Locate the cell with the specified text and output its [x, y] center coordinate. 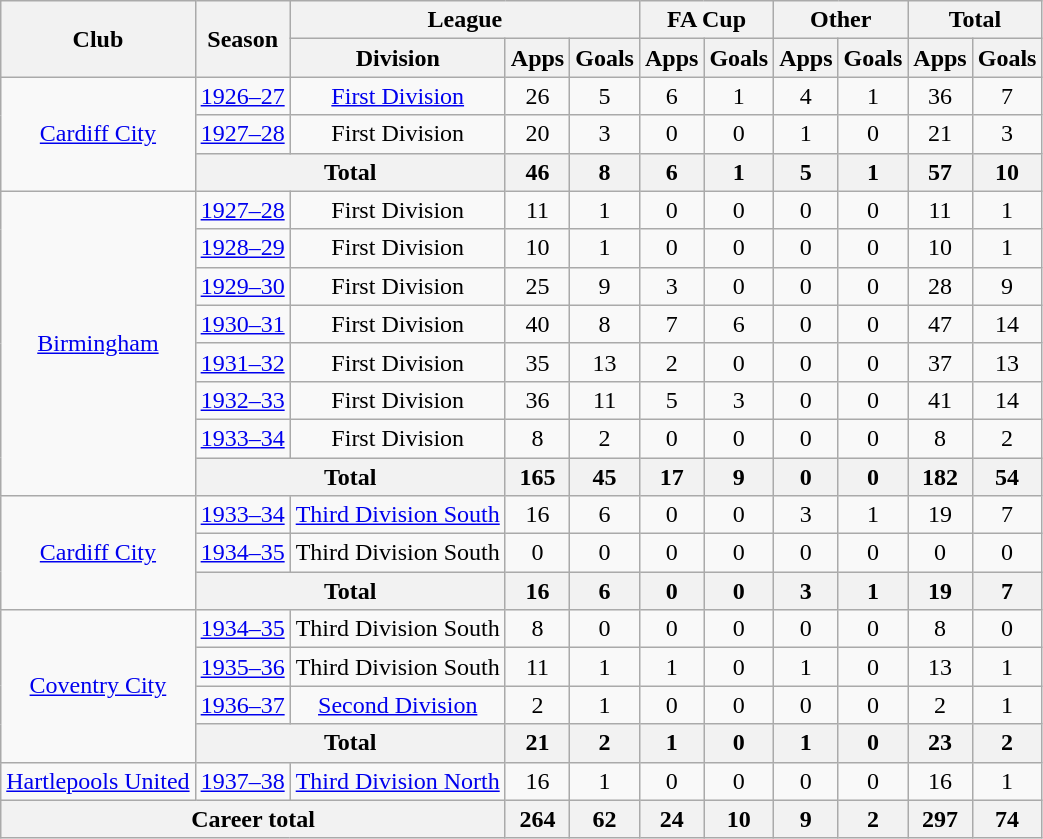
Hartlepools United [98, 781]
40 [537, 324]
Coventry City [98, 686]
17 [671, 477]
37 [940, 362]
47 [940, 324]
264 [537, 819]
25 [537, 286]
57 [940, 172]
Division [398, 58]
1935–36 [242, 667]
35 [537, 362]
45 [605, 477]
1930–31 [242, 324]
26 [537, 96]
54 [1007, 477]
Career total [254, 819]
1928–29 [242, 248]
24 [671, 819]
1929–30 [242, 286]
62 [605, 819]
1931–32 [242, 362]
46 [537, 172]
4 [806, 96]
74 [1007, 819]
Season [242, 39]
297 [940, 819]
23 [940, 743]
Club [98, 39]
41 [940, 400]
165 [537, 477]
Other [841, 20]
League [464, 20]
Birmingham [98, 343]
FA Cup [706, 20]
182 [940, 477]
1926–27 [242, 96]
1936–37 [242, 705]
1937–38 [242, 781]
Third Division North [398, 781]
28 [940, 286]
Second Division [398, 705]
20 [537, 134]
1932–33 [242, 400]
